Scan for the cell matching the given text and deliver its (x, y) coordinate at center. 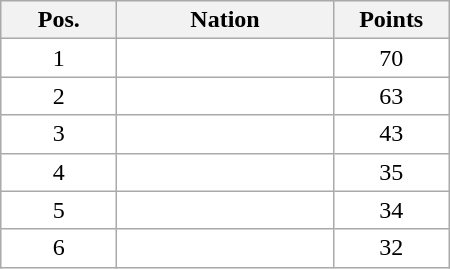
4 (59, 172)
34 (391, 210)
6 (59, 248)
Pos. (59, 20)
2 (59, 96)
5 (59, 210)
Nation (225, 20)
Points (391, 20)
35 (391, 172)
32 (391, 248)
63 (391, 96)
1 (59, 58)
3 (59, 134)
70 (391, 58)
43 (391, 134)
